Provide the [X, Y] coordinate of the cell's center where the given text is located.  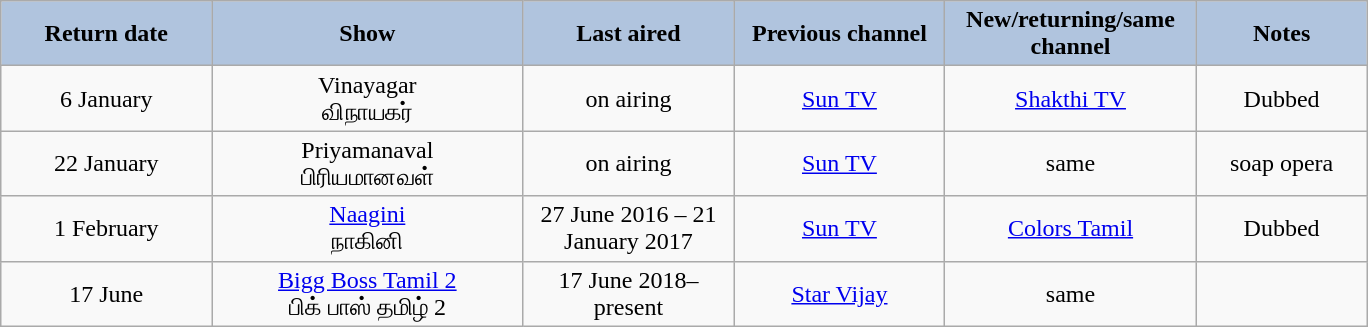
Notes [1282, 34]
soap opera [1282, 164]
Naagini நாகினி [368, 228]
17 June [106, 294]
Bigg Boss Tamil 2 பிக் பாஸ் தமிழ் 2 [368, 294]
Shakthi TV [1070, 98]
1 February [106, 228]
6 January [106, 98]
22 January [106, 164]
Priyamanaval பிரியமானவள் [368, 164]
Return date [106, 34]
Star Vijay [840, 294]
Vinayagar விநாயகர் [368, 98]
Previous channel [840, 34]
Last aired [628, 34]
27 June 2016 – 21 January 2017 [628, 228]
Colors Tamil [1070, 228]
New/returning/same channel [1070, 34]
17 June 2018–present [628, 294]
Show [368, 34]
